Capture the cell that displays the provided text and extract its [x, y] central coordinate. 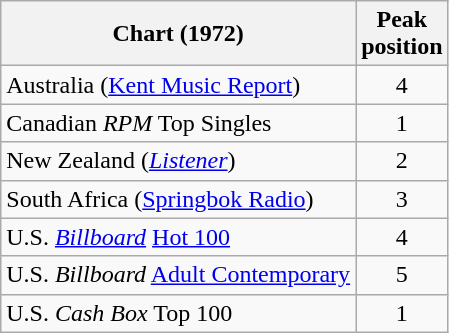
2 [402, 161]
5 [402, 275]
U.S. Billboard Adult Contemporary [178, 275]
U.S. Billboard Hot 100 [178, 237]
Australia (Kent Music Report) [178, 85]
Canadian RPM Top Singles [178, 123]
3 [402, 199]
U.S. Cash Box Top 100 [178, 313]
New Zealand (Listener) [178, 161]
South Africa (Springbok Radio) [178, 199]
Peakposition [402, 34]
Chart (1972) [178, 34]
